Output the [X, Y] coordinate of the center of the cell containing the given text.  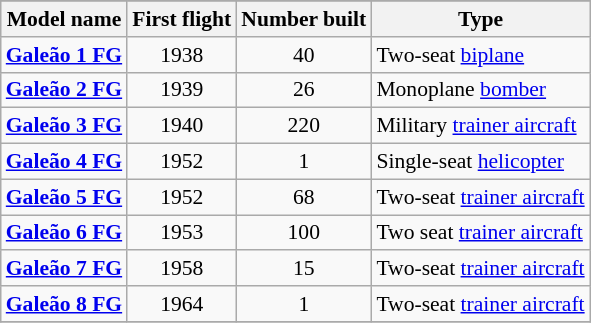
1939 [182, 90]
Type [480, 19]
220 [304, 126]
Galeão 7 FG [64, 269]
1964 [182, 304]
Two seat trainer aircraft [480, 233]
Galeão 3 FG [64, 126]
First flight [182, 19]
68 [304, 197]
Military trainer aircraft [480, 126]
Galeão 5 FG [64, 197]
Galeão 8 FG [64, 304]
1940 [182, 126]
1953 [182, 233]
Number built [304, 19]
Two-seat biplane [480, 55]
1958 [182, 269]
15 [304, 269]
Galeão 6 FG [64, 233]
Galeão 4 FG [64, 162]
100 [304, 233]
Monoplane bomber [480, 90]
Galeão 1 FG [64, 55]
26 [304, 90]
1938 [182, 55]
Model name [64, 19]
Galeão 2 FG [64, 90]
Single-seat helicopter [480, 162]
40 [304, 55]
